Return (X, Y) of the center of cell containing provided text 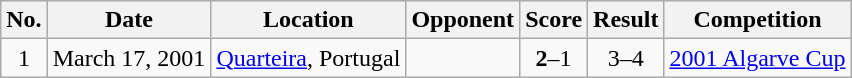
3–4 (626, 58)
Quarteira, Portugal (308, 58)
No. (24, 20)
Result (626, 20)
Location (308, 20)
March 17, 2001 (129, 58)
Date (129, 20)
2–1 (554, 58)
Score (554, 20)
1 (24, 58)
2001 Algarve Cup (758, 58)
Competition (758, 20)
Opponent (463, 20)
